Provide the [X, Y] coordinate of the cell's center where the given text is located.  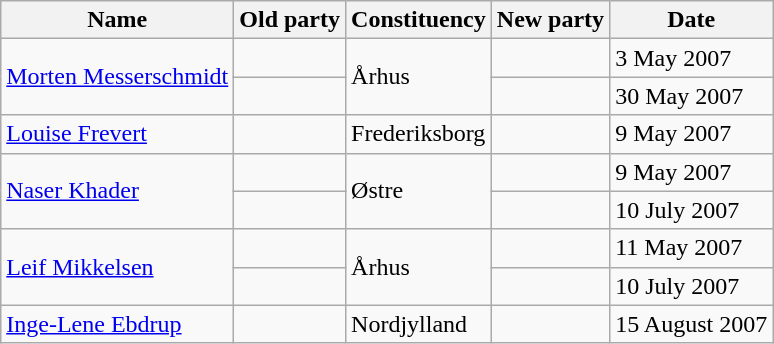
New party [550, 20]
11 May 2007 [692, 248]
Inge-Lene Ebdrup [118, 324]
Date [692, 20]
Frederiksborg [419, 134]
Old party [290, 20]
Constituency [419, 20]
30 May 2007 [692, 96]
Name [118, 20]
Louise Frevert [118, 134]
Morten Messerschmidt [118, 77]
Naser Khader [118, 191]
15 August 2007 [692, 324]
Leif Mikkelsen [118, 267]
3 May 2007 [692, 58]
Østre [419, 191]
Nordjylland [419, 324]
